Scan for the cell matching the given text and deliver its (X, Y) coordinate at center. 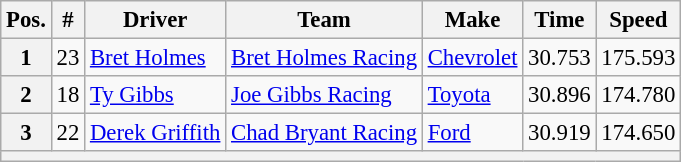
30.919 (560, 133)
Ford (472, 133)
Bret Holmes Racing (324, 58)
Toyota (472, 95)
Driver (156, 20)
174.780 (638, 95)
3 (26, 133)
22 (68, 133)
Speed (638, 20)
Team (324, 20)
Pos. (26, 20)
Make (472, 20)
# (68, 20)
23 (68, 58)
Chad Bryant Racing (324, 133)
Ty Gibbs (156, 95)
Bret Holmes (156, 58)
174.650 (638, 133)
30.896 (560, 95)
1 (26, 58)
Time (560, 20)
Joe Gibbs Racing (324, 95)
30.753 (560, 58)
175.593 (638, 58)
18 (68, 95)
2 (26, 95)
Chevrolet (472, 58)
Derek Griffith (156, 133)
